Extract the [x, y] coordinate from the center of the cell holding the provided text.  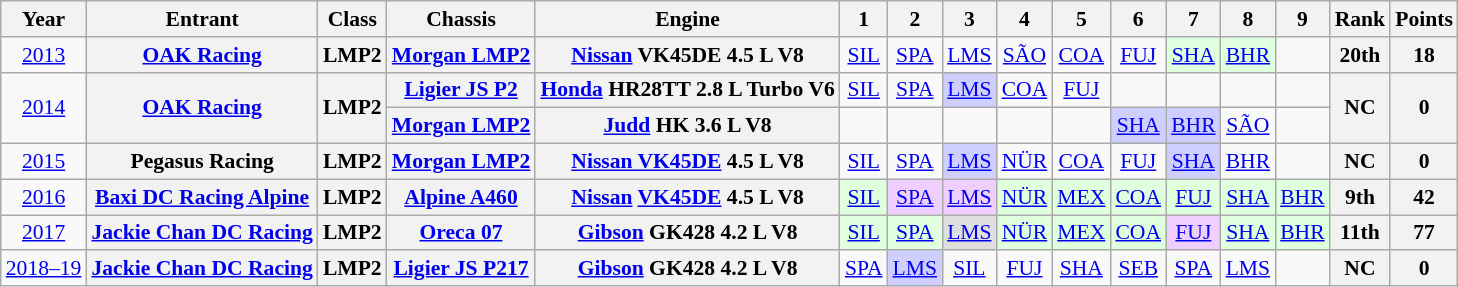
2016 [44, 197]
2013 [44, 55]
Chassis [462, 19]
Alpine A460 [462, 197]
2 [916, 19]
8 [1248, 19]
42 [1424, 197]
9 [1302, 19]
18 [1424, 55]
Baxi DC Racing Alpine [202, 197]
Oreca 07 [462, 233]
20th [1360, 55]
5 [1081, 19]
7 [1194, 19]
SEB [1138, 269]
Judd HK 3.6 L V8 [687, 126]
Ligier JS P2 [462, 90]
1 [864, 19]
2017 [44, 233]
Year [44, 19]
4 [1025, 19]
Honda HR28TT 2.8 L Turbo V6 [687, 90]
Ligier JS P217 [462, 269]
2018–19 [44, 269]
Entrant [202, 19]
77 [1424, 233]
3 [970, 19]
Class [352, 19]
9th [1360, 197]
Rank [1360, 19]
6 [1138, 19]
11th [1360, 233]
Engine [687, 19]
Points [1424, 19]
Pegasus Racing [202, 162]
2015 [44, 162]
2014 [44, 108]
